Provide the [x, y] coordinate of the cell's center where the given text is located.  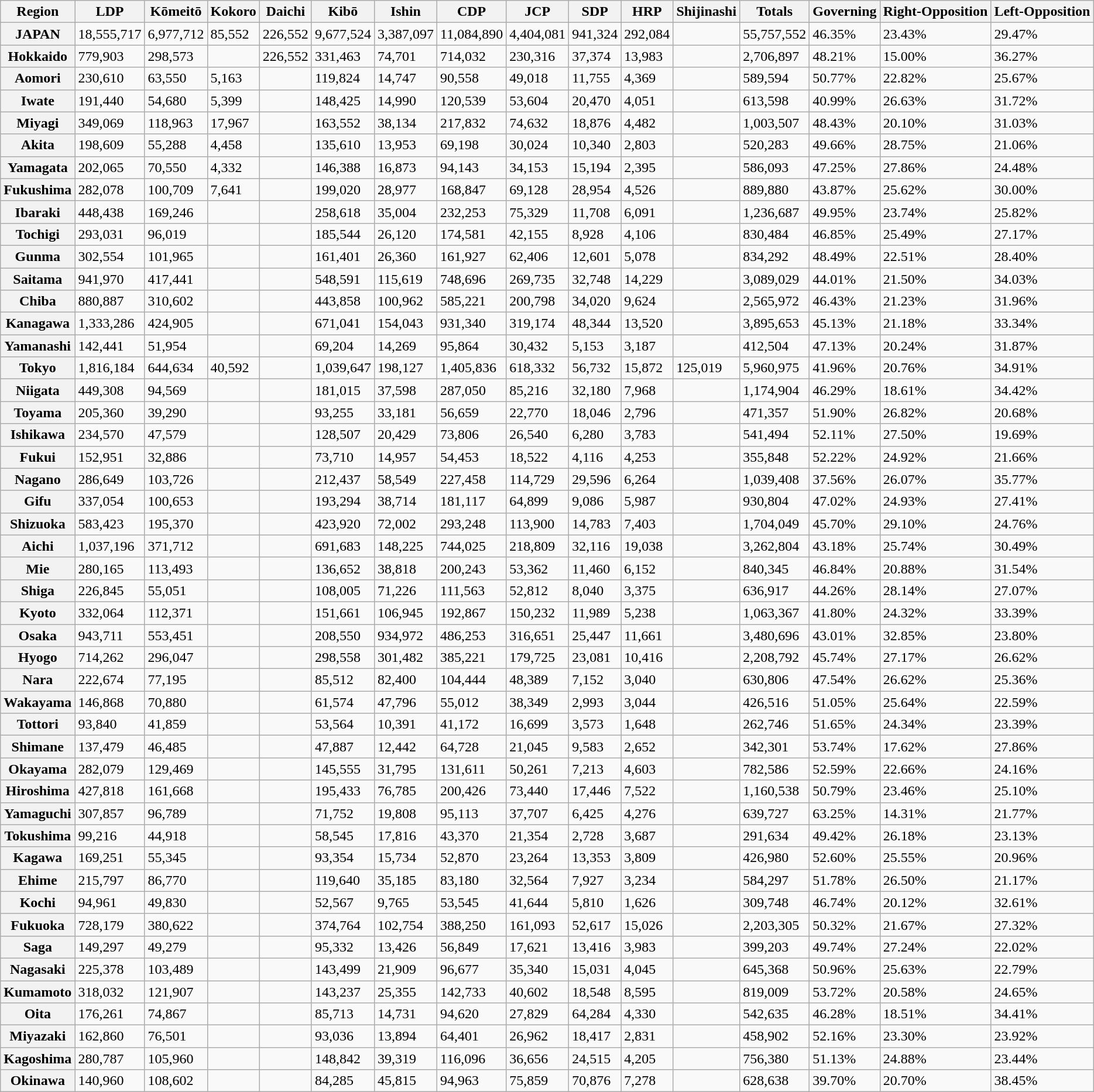
1,003,507 [775, 123]
18,046 [595, 413]
298,558 [343, 658]
75,859 [537, 1081]
15,734 [405, 858]
7,968 [647, 390]
448,438 [110, 212]
47,579 [176, 435]
6,425 [595, 813]
Kochi [37, 902]
25.55% [935, 858]
31.03% [1042, 123]
55,345 [176, 858]
218,809 [537, 546]
14,747 [405, 78]
41,644 [537, 902]
52,812 [537, 590]
103,489 [176, 969]
200,426 [471, 791]
119,824 [343, 78]
17,816 [405, 836]
584,297 [775, 880]
20,429 [405, 435]
748,696 [471, 279]
53.74% [845, 747]
38,818 [405, 568]
102,754 [405, 925]
Tochigi [37, 234]
8,595 [647, 992]
48,344 [595, 324]
Kōmeitō [176, 12]
291,634 [775, 836]
21.23% [935, 301]
40.99% [845, 101]
Tokushima [37, 836]
52.11% [845, 435]
639,727 [775, 813]
307,857 [110, 813]
48.21% [845, 56]
27.50% [935, 435]
20,470 [595, 101]
7,522 [647, 791]
55,051 [176, 590]
21.50% [935, 279]
282,078 [110, 190]
45.13% [845, 324]
Oita [37, 1014]
199,020 [343, 190]
41,859 [176, 724]
24,515 [595, 1059]
52,617 [595, 925]
75,329 [537, 212]
630,806 [775, 680]
27.07% [1042, 590]
262,746 [775, 724]
Iwate [37, 101]
46.43% [845, 301]
38,349 [537, 702]
20.24% [935, 346]
49.66% [845, 145]
Yamagata [37, 167]
215,797 [110, 880]
371,712 [176, 546]
31.54% [1042, 568]
25.36% [1042, 680]
Governing [845, 12]
37,707 [537, 813]
943,711 [110, 635]
24.88% [935, 1059]
150,232 [537, 613]
613,598 [775, 101]
9,765 [405, 902]
53.72% [845, 992]
644,634 [176, 368]
Right-Opposition [935, 12]
146,868 [110, 702]
Totals [775, 12]
44.26% [845, 590]
62,406 [537, 256]
46.85% [845, 234]
128,507 [343, 435]
63.25% [845, 813]
181,117 [471, 502]
Osaka [37, 635]
23.80% [1042, 635]
Yamaguchi [37, 813]
61,574 [343, 702]
24.16% [1042, 769]
32,116 [595, 546]
26,120 [405, 234]
86,770 [176, 880]
426,980 [775, 858]
205,360 [110, 413]
5,238 [647, 613]
941,970 [110, 279]
174,581 [471, 234]
Fukushima [37, 190]
645,368 [775, 969]
106,945 [405, 613]
35,004 [405, 212]
5,078 [647, 256]
230,610 [110, 78]
45.70% [845, 524]
SDP [595, 12]
286,649 [110, 479]
20.76% [935, 368]
185,544 [343, 234]
115,619 [405, 279]
33.39% [1042, 613]
4,106 [647, 234]
13,953 [405, 145]
28,954 [595, 190]
355,848 [775, 457]
34.42% [1042, 390]
16,699 [537, 724]
119,640 [343, 880]
5,153 [595, 346]
161,927 [471, 256]
191,440 [110, 101]
1,704,049 [775, 524]
Tottori [37, 724]
77,195 [176, 680]
25.49% [935, 234]
74,632 [537, 123]
49.95% [845, 212]
583,423 [110, 524]
5,163 [233, 78]
714,032 [471, 56]
2,208,792 [775, 658]
258,618 [343, 212]
33.34% [1042, 324]
121,907 [176, 992]
26.18% [935, 836]
34.91% [1042, 368]
Ishin [405, 12]
3,783 [647, 435]
585,221 [471, 301]
47.13% [845, 346]
11,084,890 [471, 34]
1,405,836 [471, 368]
135,610 [343, 145]
5,399 [233, 101]
5,810 [595, 902]
38,714 [405, 502]
Kagawa [37, 858]
37.56% [845, 479]
162,860 [110, 1036]
931,340 [471, 324]
25.62% [935, 190]
JAPAN [37, 34]
16,873 [405, 167]
69,204 [343, 346]
40,592 [233, 368]
11,708 [595, 212]
142,441 [110, 346]
24.65% [1042, 992]
52.16% [845, 1036]
161,093 [537, 925]
6,280 [595, 435]
32,180 [595, 390]
113,900 [537, 524]
85,512 [343, 680]
374,764 [343, 925]
5,960,975 [775, 368]
95,113 [471, 813]
69,128 [537, 190]
55,012 [471, 702]
46.84% [845, 568]
64,899 [537, 502]
100,709 [176, 190]
Toyama [37, 413]
1,037,196 [110, 546]
24.93% [935, 502]
520,283 [775, 145]
1,160,538 [775, 791]
293,248 [471, 524]
CDP [471, 12]
200,243 [471, 568]
486,253 [471, 635]
22.59% [1042, 702]
28.40% [1042, 256]
1,039,408 [775, 479]
47.54% [845, 680]
51.05% [845, 702]
618,332 [537, 368]
21,354 [537, 836]
96,019 [176, 234]
4,404,081 [537, 34]
24.76% [1042, 524]
169,251 [110, 858]
55,757,552 [775, 34]
50.96% [845, 969]
13,894 [405, 1036]
3,040 [647, 680]
3,375 [647, 590]
104,444 [471, 680]
1,174,904 [775, 390]
JCP [537, 12]
830,484 [775, 234]
71,752 [343, 813]
22.79% [1042, 969]
2,831 [647, 1036]
39,319 [405, 1059]
9,677,524 [343, 34]
302,554 [110, 256]
471,357 [775, 413]
27.32% [1042, 925]
54,680 [176, 101]
782,586 [775, 769]
20.12% [935, 902]
Left-Opposition [1042, 12]
23.92% [1042, 1036]
29.10% [935, 524]
7,403 [647, 524]
105,960 [176, 1059]
14,783 [595, 524]
4,526 [647, 190]
4,051 [647, 101]
217,832 [471, 123]
Hiroshima [37, 791]
24.32% [935, 613]
30,024 [537, 145]
71,226 [405, 590]
32,748 [595, 279]
1,039,647 [343, 368]
15,026 [647, 925]
15.00% [935, 56]
13,416 [595, 947]
11,460 [595, 568]
21.18% [935, 324]
195,370 [176, 524]
46,485 [176, 747]
38.45% [1042, 1081]
Hokkaido [37, 56]
Wakayama [37, 702]
9,086 [595, 502]
31.72% [1042, 101]
47,887 [343, 747]
35,185 [405, 880]
7,641 [233, 190]
426,516 [775, 702]
222,674 [110, 680]
Gunma [37, 256]
56,732 [595, 368]
58,545 [343, 836]
52.59% [845, 769]
Nara [37, 680]
64,284 [595, 1014]
129,469 [176, 769]
74,867 [176, 1014]
26,540 [537, 435]
143,237 [343, 992]
22.51% [935, 256]
28.14% [935, 590]
880,887 [110, 301]
586,093 [775, 167]
443,858 [343, 301]
50.77% [845, 78]
34.41% [1042, 1014]
18,555,717 [110, 34]
2,803 [647, 145]
14,229 [647, 279]
14,269 [405, 346]
1,333,286 [110, 324]
Daichi [286, 12]
Chiba [37, 301]
Kokoro [233, 12]
94,620 [471, 1014]
35.77% [1042, 479]
26.50% [935, 880]
116,096 [471, 1059]
100,962 [405, 301]
12,601 [595, 256]
25.64% [935, 702]
26.07% [935, 479]
7,213 [595, 769]
44.01% [845, 279]
7,152 [595, 680]
52,870 [471, 858]
Tokyo [37, 368]
114,729 [537, 479]
103,726 [176, 479]
125,019 [707, 368]
4,603 [647, 769]
43.01% [845, 635]
332,064 [110, 613]
319,174 [537, 324]
2,395 [647, 167]
744,025 [471, 546]
Mie [37, 568]
37,598 [405, 390]
LDP [110, 12]
149,297 [110, 947]
Aomori [37, 78]
Hyogo [37, 658]
840,345 [775, 568]
449,308 [110, 390]
49,018 [537, 78]
941,324 [595, 34]
131,611 [471, 769]
53,604 [537, 101]
21.77% [1042, 813]
46.35% [845, 34]
34,020 [595, 301]
93,255 [343, 413]
46.28% [845, 1014]
Saga [37, 947]
49.74% [845, 947]
Okinawa [37, 1081]
14,957 [405, 457]
8,040 [595, 590]
2,993 [595, 702]
32.85% [935, 635]
1,816,184 [110, 368]
22,770 [537, 413]
21,045 [537, 747]
43.18% [845, 546]
12,442 [405, 747]
43,370 [471, 836]
53,545 [471, 902]
24.92% [935, 457]
21.66% [1042, 457]
51.78% [845, 880]
20.10% [935, 123]
3,983 [647, 947]
39,290 [176, 413]
30.00% [1042, 190]
43.87% [845, 190]
29,596 [595, 479]
85,552 [233, 34]
27.24% [935, 947]
26,360 [405, 256]
33,181 [405, 413]
14,990 [405, 101]
Akita [37, 145]
53,564 [343, 724]
29.47% [1042, 34]
22.82% [935, 78]
226,845 [110, 590]
23.74% [935, 212]
18,522 [537, 457]
18.61% [935, 390]
212,437 [343, 479]
Aichi [37, 546]
Kibō [343, 12]
819,009 [775, 992]
32.61% [1042, 902]
316,651 [537, 635]
628,638 [775, 1081]
179,725 [537, 658]
23.30% [935, 1036]
46.74% [845, 902]
176,261 [110, 1014]
227,458 [471, 479]
25.67% [1042, 78]
27.41% [1042, 502]
94,143 [471, 167]
161,668 [176, 791]
151,661 [343, 613]
3,687 [647, 836]
136,652 [343, 568]
23.13% [1042, 836]
198,609 [110, 145]
541,494 [775, 435]
137,479 [110, 747]
296,047 [176, 658]
292,084 [647, 34]
6,264 [647, 479]
31.96% [1042, 301]
4,458 [233, 145]
385,221 [471, 658]
589,594 [775, 78]
2,652 [647, 747]
99,216 [110, 836]
169,246 [176, 212]
728,179 [110, 925]
458,902 [775, 1036]
70,550 [176, 167]
15,031 [595, 969]
3,234 [647, 880]
10,391 [405, 724]
96,789 [176, 813]
427,818 [110, 791]
3,895,653 [775, 324]
Shimane [37, 747]
52.22% [845, 457]
8,928 [595, 234]
31,795 [405, 769]
15,872 [647, 368]
50.79% [845, 791]
54,453 [471, 457]
50.32% [845, 925]
331,463 [343, 56]
28,977 [405, 190]
208,550 [343, 635]
13,353 [595, 858]
193,294 [343, 502]
63,550 [176, 78]
55,288 [176, 145]
930,804 [775, 502]
19,038 [647, 546]
Gifu [37, 502]
90,558 [471, 78]
3,187 [647, 346]
Region [37, 12]
310,602 [176, 301]
20.70% [935, 1081]
3,089,029 [775, 279]
47.25% [845, 167]
112,371 [176, 613]
152,951 [110, 457]
553,451 [176, 635]
7,278 [647, 1081]
37,374 [595, 56]
934,972 [405, 635]
44,918 [176, 836]
13,983 [647, 56]
142,733 [471, 992]
94,569 [176, 390]
4,276 [647, 813]
889,880 [775, 190]
108,005 [343, 590]
301,482 [405, 658]
50,261 [537, 769]
23,264 [537, 858]
1,626 [647, 902]
20.58% [935, 992]
636,917 [775, 590]
168,847 [471, 190]
22.66% [935, 769]
2,565,972 [775, 301]
100,653 [176, 502]
73,806 [471, 435]
113,493 [176, 568]
73,710 [343, 457]
349,069 [110, 123]
35,340 [537, 969]
48.43% [845, 123]
548,591 [343, 279]
13,520 [647, 324]
32,886 [176, 457]
Kagoshima [37, 1059]
14,731 [405, 1014]
49.42% [845, 836]
146,388 [343, 167]
30,432 [537, 346]
4,482 [647, 123]
20.96% [1042, 858]
18,548 [595, 992]
56,849 [471, 947]
51.65% [845, 724]
337,054 [110, 502]
51.90% [845, 413]
230,316 [537, 56]
25.74% [935, 546]
30.49% [1042, 546]
19.69% [1042, 435]
412,504 [775, 346]
Kumamoto [37, 992]
148,425 [343, 101]
1,648 [647, 724]
542,635 [775, 1014]
49,830 [176, 902]
7,927 [595, 880]
198,127 [405, 368]
95,864 [471, 346]
Ishikawa [37, 435]
11,989 [595, 613]
Miyazaki [37, 1036]
41.96% [845, 368]
17.62% [935, 747]
69,198 [471, 145]
93,036 [343, 1036]
20.68% [1042, 413]
101,965 [176, 256]
Niigata [37, 390]
21.67% [935, 925]
36,656 [537, 1059]
26,962 [537, 1036]
399,203 [775, 947]
27,829 [537, 1014]
64,728 [471, 747]
96,677 [471, 969]
95,332 [343, 947]
11,755 [595, 78]
3,044 [647, 702]
23.46% [935, 791]
Shiga [37, 590]
148,842 [343, 1059]
85,216 [537, 390]
25.63% [935, 969]
52.60% [845, 858]
73,440 [537, 791]
234,570 [110, 435]
76,785 [405, 791]
32,564 [537, 880]
108,602 [176, 1081]
74,701 [405, 56]
1,063,367 [775, 613]
15,194 [595, 167]
Yamanashi [37, 346]
53,362 [537, 568]
691,683 [343, 546]
2,203,305 [775, 925]
58,549 [405, 479]
40,602 [537, 992]
Ibaraki [37, 212]
3,262,804 [775, 546]
94,961 [110, 902]
72,002 [405, 524]
2,796 [647, 413]
140,960 [110, 1081]
779,903 [110, 56]
714,262 [110, 658]
64,401 [471, 1036]
423,920 [343, 524]
280,165 [110, 568]
31.87% [1042, 346]
Nagasaki [37, 969]
26.63% [935, 101]
4,330 [647, 1014]
17,446 [595, 791]
38,134 [405, 123]
163,552 [343, 123]
26.82% [935, 413]
48.49% [845, 256]
34,153 [537, 167]
417,441 [176, 279]
342,301 [775, 747]
82,400 [405, 680]
93,354 [343, 858]
48,389 [537, 680]
83,180 [471, 880]
22.02% [1042, 947]
111,563 [471, 590]
18,417 [595, 1036]
3,480,696 [775, 635]
309,748 [775, 902]
4,332 [233, 167]
Fukuoka [37, 925]
756,380 [775, 1059]
293,031 [110, 234]
25.82% [1042, 212]
23.44% [1042, 1059]
118,963 [176, 123]
21.17% [1042, 880]
280,787 [110, 1059]
23.43% [935, 34]
42,155 [537, 234]
269,735 [537, 279]
34.03% [1042, 279]
45.74% [845, 658]
Kanagawa [37, 324]
3,809 [647, 858]
10,340 [595, 145]
2,728 [595, 836]
9,624 [647, 301]
4,045 [647, 969]
Okayama [37, 769]
225,378 [110, 969]
28.75% [935, 145]
17,967 [233, 123]
4,369 [647, 78]
18,876 [595, 123]
298,573 [176, 56]
56,659 [471, 413]
195,433 [343, 791]
47.02% [845, 502]
181,015 [343, 390]
282,079 [110, 769]
380,622 [176, 925]
6,091 [647, 212]
85,713 [343, 1014]
154,043 [405, 324]
HRP [647, 12]
6,977,712 [176, 34]
120,539 [471, 101]
Saitama [37, 279]
2,706,897 [775, 56]
51,954 [176, 346]
19,808 [405, 813]
4,253 [647, 457]
21.06% [1042, 145]
25,447 [595, 635]
24.48% [1042, 167]
21,909 [405, 969]
192,867 [471, 613]
148,225 [405, 546]
10,416 [647, 658]
318,032 [110, 992]
232,253 [471, 212]
671,041 [343, 324]
143,499 [343, 969]
Miyagi [37, 123]
41.80% [845, 613]
424,905 [176, 324]
13,426 [405, 947]
5,987 [647, 502]
Nagano [37, 479]
Shizuoka [37, 524]
47,796 [405, 702]
70,876 [595, 1081]
9,583 [595, 747]
70,880 [176, 702]
6,152 [647, 568]
94,963 [471, 1081]
Shijinashi [707, 12]
145,555 [343, 769]
23.39% [1042, 724]
51.13% [845, 1059]
388,250 [471, 925]
11,661 [647, 635]
14.31% [935, 813]
49,279 [176, 947]
200,798 [537, 301]
93,840 [110, 724]
834,292 [775, 256]
36.27% [1042, 56]
Kyoto [37, 613]
25.10% [1042, 791]
202,065 [110, 167]
25,355 [405, 992]
287,050 [471, 390]
24.34% [935, 724]
20.88% [935, 568]
76,501 [176, 1036]
161,401 [343, 256]
39.70% [845, 1081]
41,172 [471, 724]
4,205 [647, 1059]
4,116 [595, 457]
17,621 [537, 947]
3,387,097 [405, 34]
3,573 [595, 724]
1,236,687 [775, 212]
18.51% [935, 1014]
46.29% [845, 390]
52,567 [343, 902]
Fukui [37, 457]
23,081 [595, 658]
45,815 [405, 1081]
Ehime [37, 880]
84,285 [343, 1081]
